From the cell containing the given text, extract its center point as [X, Y] coordinate. 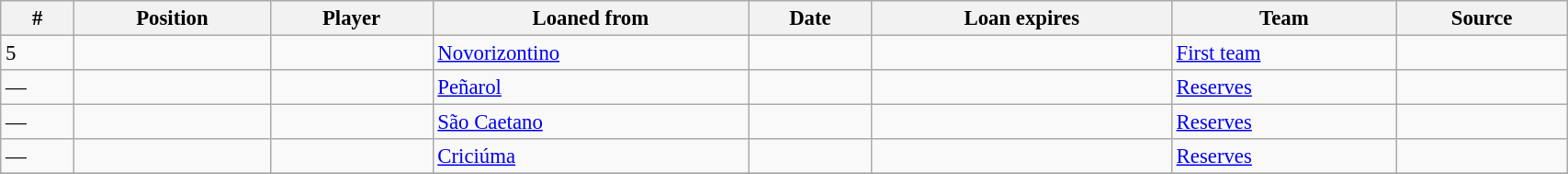
Date [810, 18]
Source [1481, 18]
Criciúma [591, 157]
Player [351, 18]
First team [1284, 53]
Loaned from [591, 18]
Position [173, 18]
São Caetano [591, 122]
Peñarol [591, 87]
# [38, 18]
Loan expires [1021, 18]
Team [1284, 18]
Novorizontino [591, 53]
5 [38, 53]
